Pinpoint the cell where the given text exists, returning its (X, Y) midpoint coordinate. 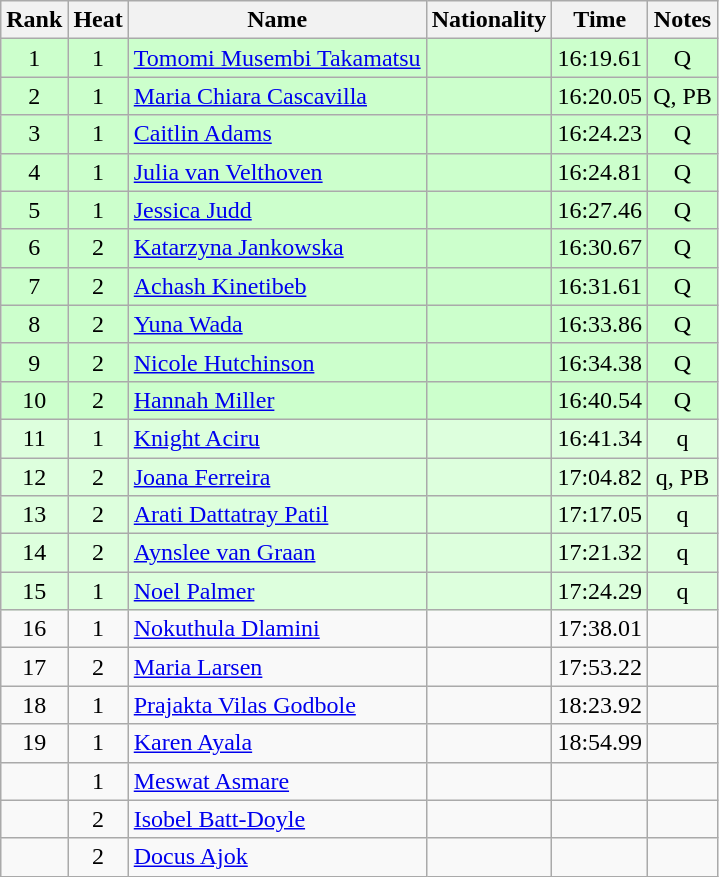
16:41.34 (600, 438)
Tomomi Musembi Takamatsu (277, 58)
17:38.01 (600, 629)
4 (34, 172)
Achash Kinetibeb (277, 286)
18:23.92 (600, 705)
17:21.32 (600, 553)
16:34.38 (600, 362)
Katarzyna Jankowska (277, 248)
5 (34, 210)
Yuna Wada (277, 324)
17:24.29 (600, 591)
12 (34, 477)
Rank (34, 20)
Nicole Hutchinson (277, 362)
8 (34, 324)
Maria Chiara Cascavilla (277, 96)
16:24.23 (600, 134)
17:17.05 (600, 515)
16:31.61 (600, 286)
q, PB (683, 477)
Aynslee van Graan (277, 553)
7 (34, 286)
16:40.54 (600, 400)
17 (34, 667)
19 (34, 743)
16 (34, 629)
Noel Palmer (277, 591)
Notes (683, 20)
18 (34, 705)
Maria Larsen (277, 667)
16:20.05 (600, 96)
Q, PB (683, 96)
15 (34, 591)
14 (34, 553)
16:27.46 (600, 210)
Isobel Batt-Doyle (277, 819)
Joana Ferreira (277, 477)
13 (34, 515)
Jessica Judd (277, 210)
Knight Aciru (277, 438)
17:53.22 (600, 667)
Time (600, 20)
Meswat Asmare (277, 781)
9 (34, 362)
Hannah Miller (277, 400)
Nationality (489, 20)
6 (34, 248)
18:54.99 (600, 743)
Docus Ajok (277, 857)
Karen Ayala (277, 743)
16:30.67 (600, 248)
Arati Dattatray Patil (277, 515)
11 (34, 438)
16:33.86 (600, 324)
Nokuthula Dlamini (277, 629)
Caitlin Adams (277, 134)
Heat (98, 20)
16:19.61 (600, 58)
17:04.82 (600, 477)
Julia van Velthoven (277, 172)
16:24.81 (600, 172)
3 (34, 134)
Name (277, 20)
10 (34, 400)
Prajakta Vilas Godbole (277, 705)
